Capture the cell that displays the provided text and extract its (X, Y) central coordinate. 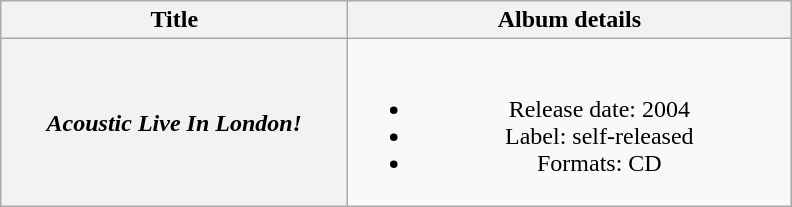
Title (174, 20)
Acoustic Live In London! (174, 122)
Album details (570, 20)
Release date: 2004Label: self-releasedFormats: CD (570, 122)
